Find where the given text appears and provide that cell's center as (X, Y) coordinate. 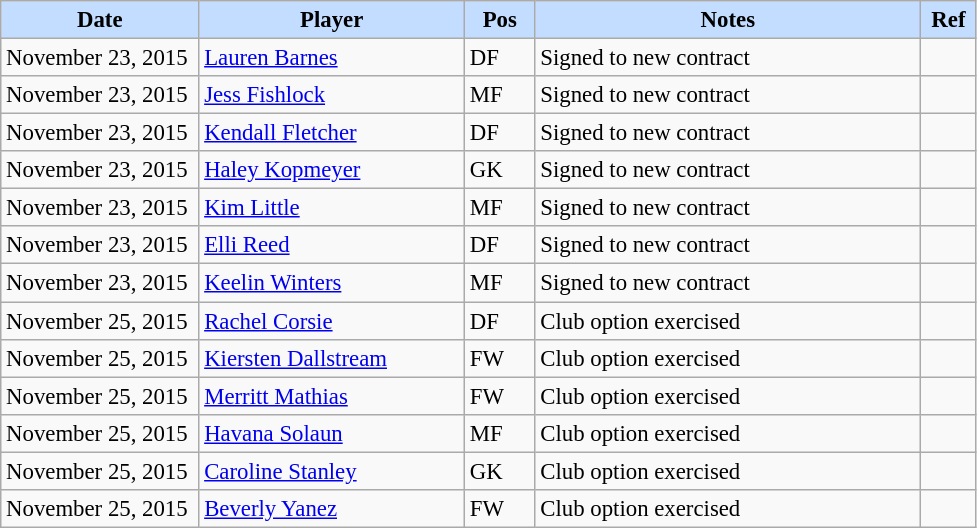
Date (100, 20)
Beverly Yanez (332, 509)
Caroline Stanley (332, 471)
Jess Fishlock (332, 95)
Rachel Corsie (332, 321)
Pos (500, 20)
Merritt Mathias (332, 396)
Kiersten Dallstream (332, 358)
Ref (949, 20)
Lauren Barnes (332, 58)
Kendall Fletcher (332, 133)
Player (332, 20)
Havana Solaun (332, 433)
Kim Little (332, 208)
Haley Kopmeyer (332, 170)
Keelin Winters (332, 283)
Notes (728, 20)
Elli Reed (332, 245)
